Return the (x, y) coordinate for the center point of the cell that contains the specified text.  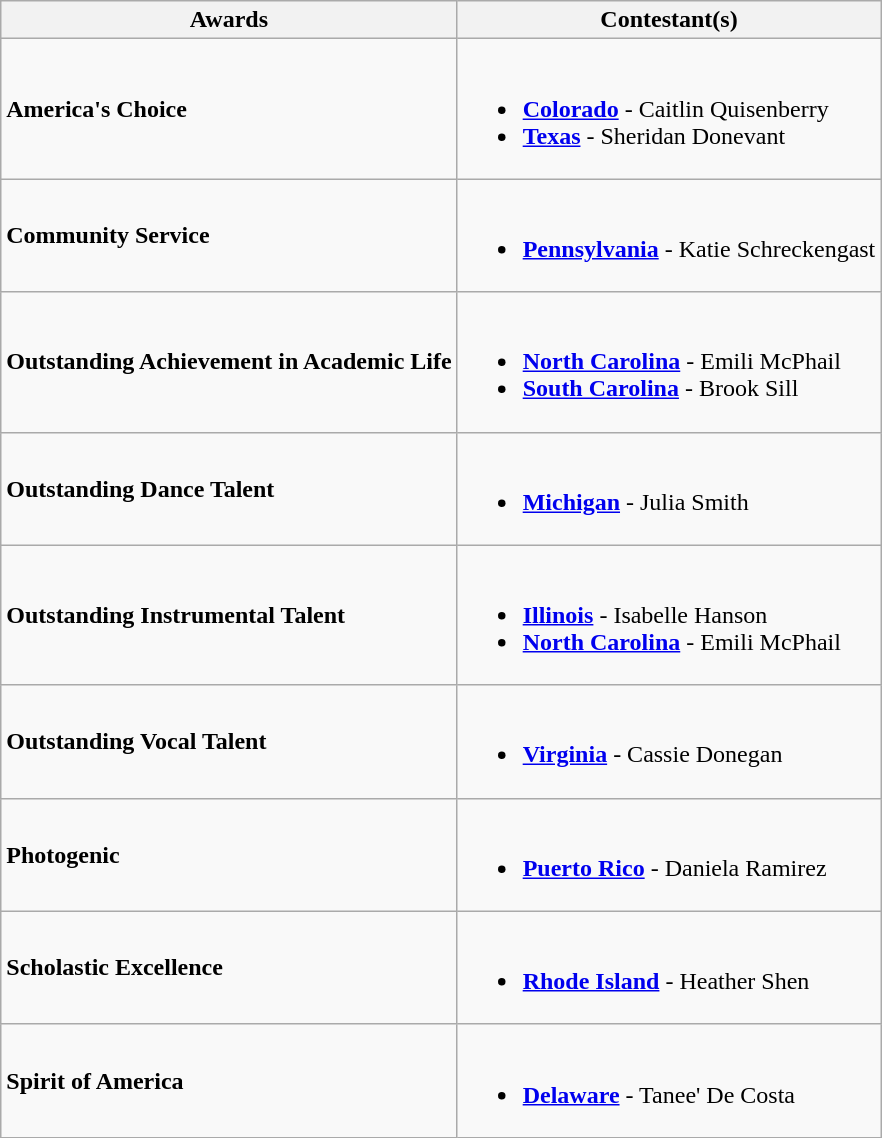
Delaware - Tanee' De Costa (669, 1080)
Awards (229, 20)
Pennsylvania - Katie Schreckengast (669, 236)
America's Choice (229, 109)
Scholastic Excellence (229, 968)
Rhode Island - Heather Shen (669, 968)
Illinois - Isabelle Hanson North Carolina - Emili McPhail (669, 615)
Virginia - Cassie Donegan (669, 742)
Outstanding Dance Talent (229, 488)
Michigan - Julia Smith (669, 488)
Outstanding Vocal Talent (229, 742)
Colorado - Caitlin Quisenberry Texas - Sheridan Donevant (669, 109)
Spirit of America (229, 1080)
Outstanding Achievement in Academic Life (229, 362)
North Carolina - Emili McPhail South Carolina - Brook Sill (669, 362)
Community Service (229, 236)
Contestant(s) (669, 20)
Outstanding Instrumental Talent (229, 615)
Photogenic (229, 854)
Puerto Rico - Daniela Ramirez (669, 854)
